Output the [x, y] coordinate of the center of the cell containing the given text.  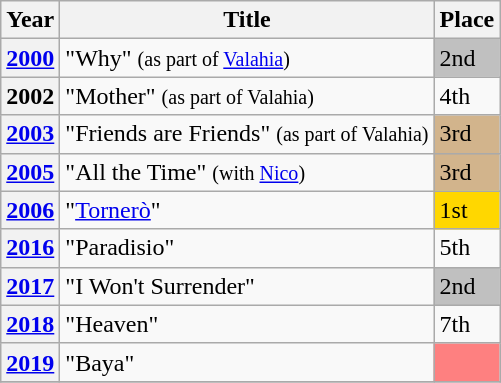
"Why" (as part of Valahia) [247, 58]
7th [467, 324]
2019 [30, 362]
Title [247, 20]
2003 [30, 134]
"Tornerò" [247, 210]
2005 [30, 172]
"Paradisio" [247, 248]
2016 [30, 248]
1st [467, 210]
2000 [30, 58]
2006 [30, 210]
"Mother" (as part of Valahia) [247, 96]
"I Won't Surrender" [247, 286]
2017 [30, 286]
"All the Time" (with Nico) [247, 172]
5th [467, 248]
"Baya" [247, 362]
4th [467, 96]
"Heaven" [247, 324]
"Friends are Friends" (as part of Valahia) [247, 134]
Place [467, 20]
2002 [30, 96]
2018 [30, 324]
Year [30, 20]
